From the cell containing the given text, extract its center point as [x, y] coordinate. 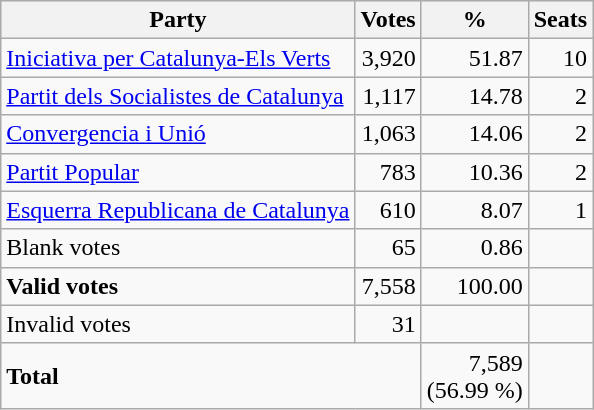
10 [560, 58]
% [474, 20]
Invalid votes [178, 324]
14.06 [474, 134]
Iniciativa per Catalunya-Els Verts [178, 58]
Seats [560, 20]
610 [388, 210]
31 [388, 324]
Partit dels Socialistes de Catalunya [178, 96]
7,589(56.99 %) [474, 376]
783 [388, 172]
8.07 [474, 210]
7,558 [388, 286]
Total [211, 376]
1 [560, 210]
10.36 [474, 172]
14.78 [474, 96]
51.87 [474, 58]
1,063 [388, 134]
100.00 [474, 286]
Party [178, 20]
65 [388, 248]
Convergencia i Unió [178, 134]
Esquerra Republicana de Catalunya [178, 210]
1,117 [388, 96]
0.86 [474, 248]
Valid votes [178, 286]
3,920 [388, 58]
Partit Popular [178, 172]
Votes [388, 20]
Blank votes [178, 248]
